Search for the cell housing the specified text and yield its [X, Y] center coordinate. 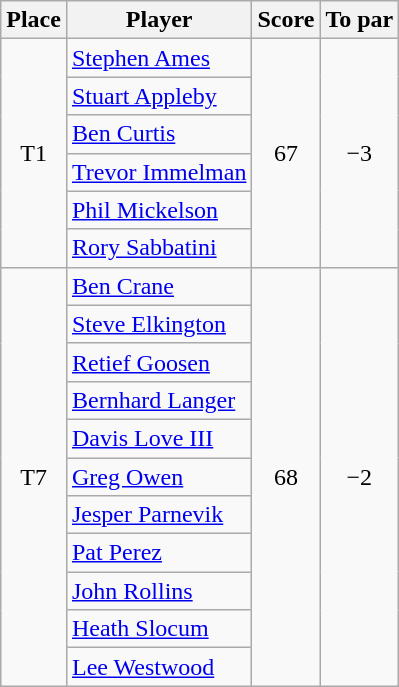
Player [158, 20]
T1 [34, 153]
Pat Perez [158, 553]
Stephen Ames [158, 58]
−3 [360, 153]
Bernhard Langer [158, 400]
To par [360, 20]
Greg Owen [158, 477]
Jesper Parnevik [158, 515]
Ben Crane [158, 286]
Rory Sabbatini [158, 248]
Phil Mickelson [158, 210]
−2 [360, 476]
Ben Curtis [158, 134]
Heath Slocum [158, 629]
Retief Goosen [158, 362]
68 [286, 476]
T7 [34, 476]
Trevor Immelman [158, 172]
John Rollins [158, 591]
Davis Love III [158, 438]
Steve Elkington [158, 324]
Stuart Appleby [158, 96]
67 [286, 153]
Score [286, 20]
Lee Westwood [158, 667]
Place [34, 20]
